Identify which cell holds the provided text, then report its [X, Y] central coordinate. 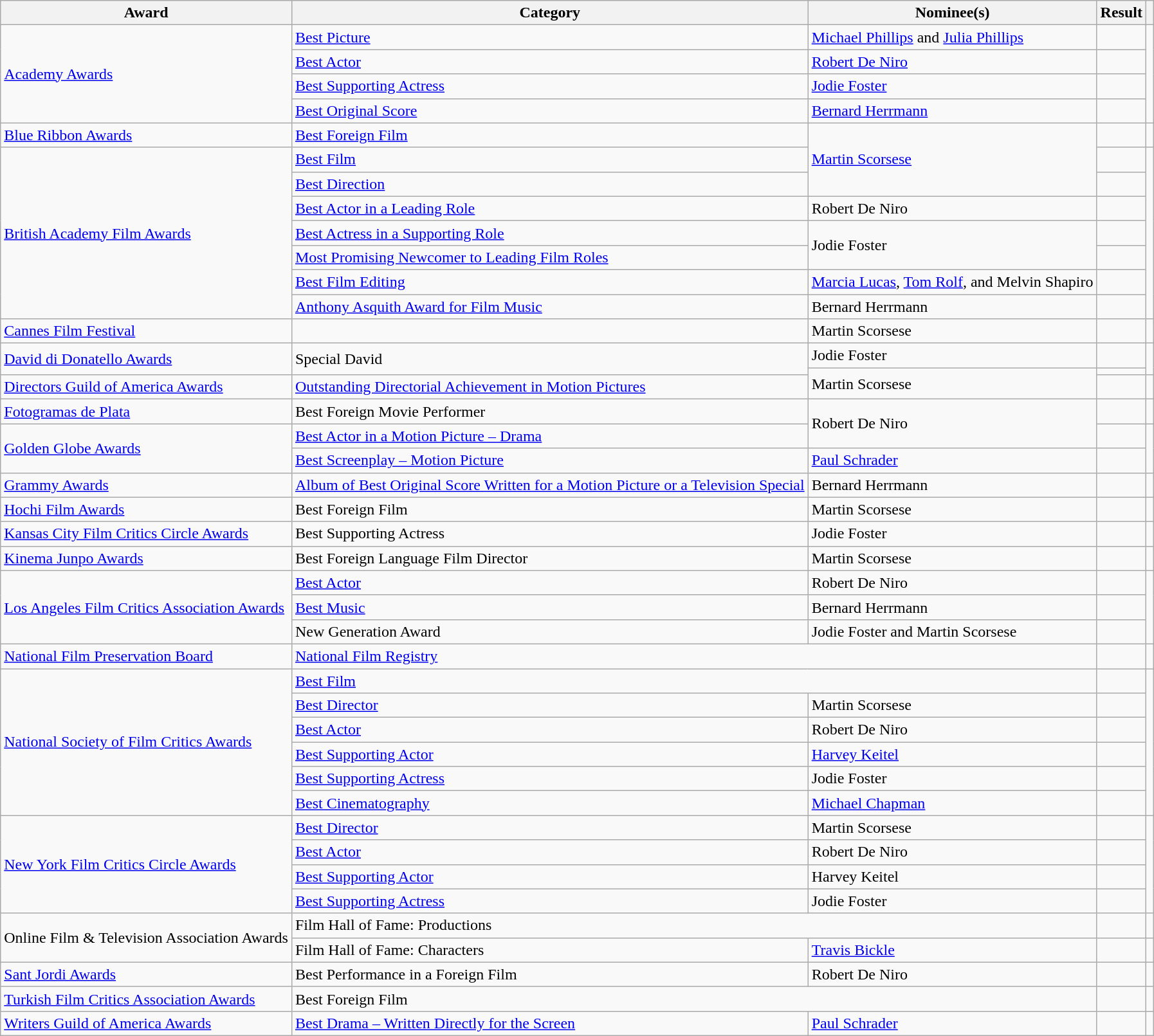
Best Music [549, 607]
Michael Chapman [952, 803]
Anthony Asquith Award for Film Music [549, 307]
Turkish Film Critics Association Awards [147, 999]
Los Angeles Film Critics Association Awards [147, 607]
Best Foreign Language Film Director [549, 558]
National Film Preservation Board [147, 656]
British Academy Film Awards [147, 233]
Award [147, 13]
Grammy Awards [147, 485]
Michael Phillips and Julia Phillips [952, 37]
Cannes Film Festival [147, 331]
Best Performance in a Foreign Film [549, 974]
Best Original Score [549, 111]
Best Screenplay – Motion Picture [549, 460]
Directors Guild of America Awards [147, 387]
Golden Globe Awards [147, 448]
Jodie Foster and Martin Scorsese [952, 632]
Writers Guild of America Awards [147, 1023]
Outstanding Directorial Achievement in Motion Pictures [549, 387]
Best Direction [549, 184]
Online Film & Television Association Awards [147, 938]
Best Actor in a Leading Role [549, 208]
Best Drama – Written Directly for the Screen [549, 1023]
Album of Best Original Score Written for a Motion Picture or a Television Special [549, 485]
National Society of Film Critics Awards [147, 742]
Best Actress in a Supporting Role [549, 233]
Most Promising Newcomer to Leading Film Roles [549, 257]
Film Hall of Fame: Productions [694, 925]
New York Film Critics Circle Awards [147, 864]
Best Film Editing [549, 282]
National Film Registry [694, 656]
Travis Bickle [952, 950]
Kinema Junpo Awards [147, 558]
Best Foreign Movie Performer [549, 412]
Film Hall of Fame: Characters [549, 950]
Hochi Film Awards [147, 509]
Result [1121, 13]
Nominee(s) [952, 13]
Blue Ribbon Awards [147, 135]
New Generation Award [549, 632]
Category [549, 13]
Best Picture [549, 37]
Kansas City Film Critics Circle Awards [147, 534]
Marcia Lucas, Tom Rolf, and Melvin Shapiro [952, 282]
Best Actor in a Motion Picture – Drama [549, 436]
David di Donatello Awards [147, 359]
Special David [549, 359]
Academy Awards [147, 74]
Sant Jordi Awards [147, 974]
Fotogramas de Plata [147, 412]
Best Cinematography [549, 803]
